Scan for the cell matching the given text and deliver its (x, y) coordinate at center. 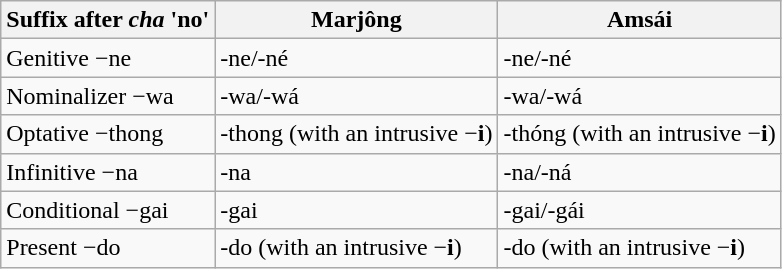
Infinitive −na (108, 172)
-thóng (with an intrusive −i) (640, 134)
Genitive −ne (108, 58)
Optative −thong (108, 134)
Marjông (356, 20)
-na/-ná (640, 172)
-gai (356, 210)
Suffix after cha 'no' (108, 20)
Present −do (108, 248)
-na (356, 172)
-gai/-gái (640, 210)
-thong (with an intrusive −i) (356, 134)
Nominalizer −wa (108, 96)
Amsái (640, 20)
Conditional −gai (108, 210)
